Return the [X, Y] coordinate for the center point of the cell that contains the specified text.  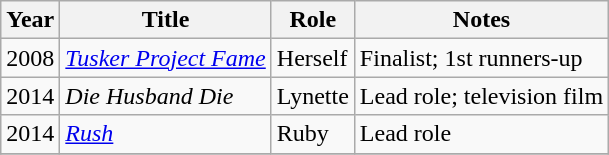
Ruby [312, 134]
Lynette [312, 96]
Tusker Project Fame [166, 58]
Lead role; television film [481, 96]
Rush [166, 134]
Finalist; 1st runners-up [481, 58]
Notes [481, 20]
Die Husband Die [166, 96]
Role [312, 20]
Year [30, 20]
Lead role [481, 134]
Title [166, 20]
Herself [312, 58]
2008 [30, 58]
